Search for the cell housing the specified text and yield its [x, y] center coordinate. 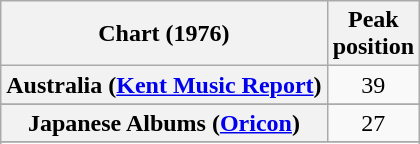
Chart (1976) [164, 34]
39 [373, 85]
27 [373, 123]
Japanese Albums (Oricon) [164, 123]
Australia (Kent Music Report) [164, 85]
Peakposition [373, 34]
